Pinpoint the cell where the given text exists, returning its [X, Y] midpoint coordinate. 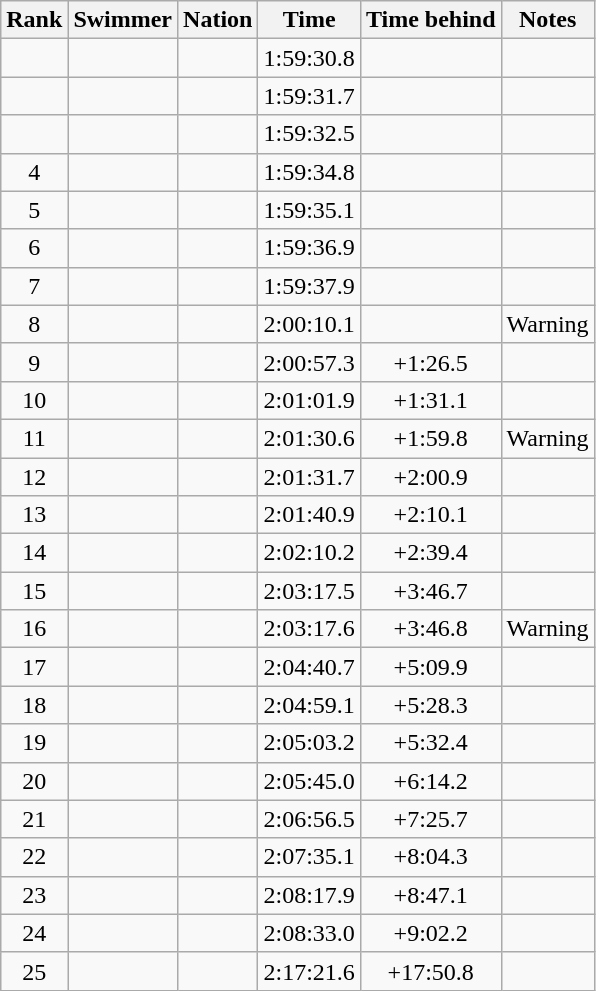
25 [34, 971]
2:03:17.5 [309, 591]
2:07:35.1 [309, 857]
+17:50.8 [430, 971]
2:06:56.5 [309, 819]
2:05:03.2 [309, 743]
1:59:31.7 [309, 96]
22 [34, 857]
21 [34, 819]
9 [34, 362]
2:08:17.9 [309, 895]
+8:47.1 [430, 895]
19 [34, 743]
+5:09.9 [430, 667]
+1:59.8 [430, 438]
12 [34, 477]
11 [34, 438]
7 [34, 286]
+2:00.9 [430, 477]
6 [34, 248]
2:01:40.9 [309, 515]
2:17:21.6 [309, 971]
2:00:10.1 [309, 324]
2:03:17.6 [309, 629]
2:00:57.3 [309, 362]
Time behind [430, 20]
5 [34, 210]
+2:39.4 [430, 553]
+2:10.1 [430, 515]
1:59:37.9 [309, 286]
+5:28.3 [430, 705]
+8:04.3 [430, 857]
2:04:40.7 [309, 667]
+9:02.2 [430, 933]
15 [34, 591]
1:59:35.1 [309, 210]
1:59:32.5 [309, 134]
16 [34, 629]
2:01:31.7 [309, 477]
2:08:33.0 [309, 933]
2:04:59.1 [309, 705]
Swimmer [123, 20]
4 [34, 172]
1:59:30.8 [309, 58]
+7:25.7 [430, 819]
Notes [548, 20]
+1:26.5 [430, 362]
24 [34, 933]
13 [34, 515]
2:01:30.6 [309, 438]
+6:14.2 [430, 781]
18 [34, 705]
Rank [34, 20]
Nation [218, 20]
10 [34, 400]
+3:46.7 [430, 591]
20 [34, 781]
8 [34, 324]
23 [34, 895]
2:01:01.9 [309, 400]
+5:32.4 [430, 743]
1:59:34.8 [309, 172]
2:02:10.2 [309, 553]
+3:46.8 [430, 629]
Time [309, 20]
14 [34, 553]
+1:31.1 [430, 400]
1:59:36.9 [309, 248]
2:05:45.0 [309, 781]
17 [34, 667]
